Detect which cell encompasses the target text, then output its [X, Y] center coordinate. 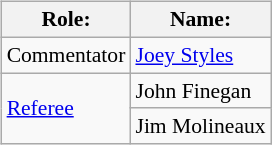
Jim Molineaux [200, 126]
John Finegan [200, 91]
Commentator [66, 55]
Role: [66, 20]
Joey Styles [200, 55]
Referee [66, 108]
Name: [200, 20]
